Detect which cell encompasses the target text, then output its (x, y) center coordinate. 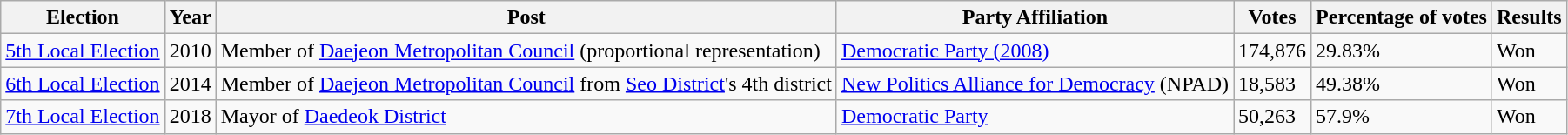
5th Local Election (83, 51)
Election (83, 17)
Party Affiliation (1035, 17)
Post (526, 17)
Votes (1272, 17)
Democratic Party (2008) (1035, 51)
49.38% (1402, 84)
50,263 (1272, 117)
57.9% (1402, 117)
2010 (190, 51)
Percentage of votes (1402, 17)
Democratic Party (1035, 117)
174,876 (1272, 51)
7th Local Election (83, 117)
Results (1529, 17)
Member of Daejeon Metropolitan Council (proportional representation) (526, 51)
18,583 (1272, 84)
2018 (190, 117)
Member of Daejeon Metropolitan Council from Seo District's 4th district (526, 84)
New Politics Alliance for Democracy (NPAD) (1035, 84)
29.83% (1402, 51)
6th Local Election (83, 84)
Year (190, 17)
Mayor of Daedeok District (526, 117)
2014 (190, 84)
